Return the (x, y) coordinate for the center point of the cell that contains the specified text.  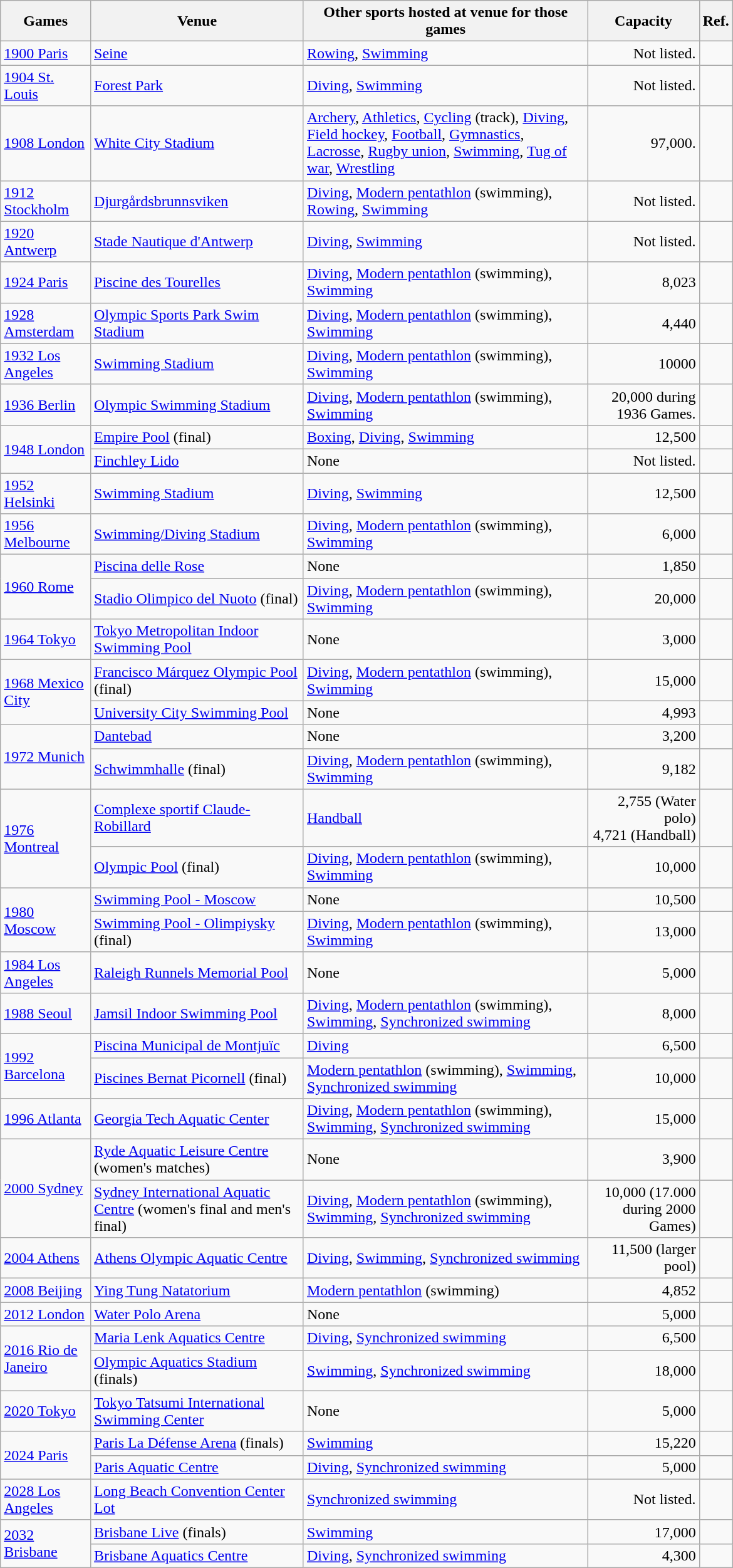
Water Polo Arena (197, 1314)
Games (46, 21)
1964 Tokyo (46, 639)
13,000 (643, 931)
Synchronized swimming (445, 1499)
1948 London (46, 449)
White City Stadium (197, 143)
Olympic Sports Park Swim Stadium (197, 323)
Tokyo Metropolitan Indoor Swimming Pool (197, 639)
1924 Paris (46, 282)
Raleigh Runnels Memorial Pool (197, 973)
2004 Athens (46, 1258)
3,000 (643, 639)
Rowing, Swimming (445, 53)
1952 Helsinki (46, 493)
Diving (445, 1045)
Djurgårdsbrunnsviken (197, 201)
10,000 (17.000 during 2000 Games) (643, 1209)
1920 Antwerp (46, 242)
Olympic Swimming Stadium (197, 405)
1992 Barcelona (46, 1065)
1932 Los Angeles (46, 363)
1936 Berlin (46, 405)
3,200 (643, 736)
15,220 (643, 1443)
Modern pentathlon (swimming), Swimming, Synchronized swimming (445, 1078)
Ref. (715, 21)
Piscina delle Rose (197, 567)
9,182 (643, 768)
Brisbane Aquatics Centre (197, 1555)
1912 Stockholm (46, 201)
1984 Los Angeles (46, 973)
Dantebad (197, 736)
2016 Rio de Janeiro (46, 1359)
4,300 (643, 1555)
Boxing, Diving, Swimming (445, 437)
Swimming, Synchronized swimming (445, 1370)
Olympic Pool (final) (197, 867)
Olympic Aquatics Stadium (finals) (197, 1370)
2020 Tokyo (46, 1411)
Swimming Pool - Moscow (197, 899)
1988 Seoul (46, 1013)
Athens Olympic Aquatic Centre (197, 1258)
Swimming Pool - Olimpiysky (final) (197, 931)
Other sports hosted at venue for those games (445, 21)
Diving, Swimming, Synchronized swimming (445, 1258)
6,000 (643, 534)
4,852 (643, 1290)
1960 Rome (46, 587)
17,000 (643, 1532)
Brisbane Live (finals) (197, 1532)
Empire Pool (final) (197, 437)
1900 Paris (46, 53)
Piscine des Tourelles (197, 282)
Paris Aquatic Centre (197, 1467)
Venue (197, 21)
3,900 (643, 1159)
Maria Lenk Aquatics Centre (197, 1338)
2028 Los Angeles (46, 1499)
1908 London (46, 143)
1904 St. Louis (46, 85)
Paris La Défense Arena (finals) (197, 1443)
2012 London (46, 1314)
Georgia Tech Aquatic Center (197, 1119)
Long Beach Convention Center Lot (197, 1499)
1928 Amsterdam (46, 323)
1976 Montreal (46, 839)
1968 Mexico City (46, 692)
8,023 (643, 282)
1972 Munich (46, 757)
Capacity (643, 21)
97,000. (643, 143)
2000 Sydney (46, 1188)
2,755 (Water polo)4,721 (Handball) (643, 818)
Piscina Municipal de Montjuïc (197, 1045)
2024 Paris (46, 1455)
10,500 (643, 899)
2008 Beijing (46, 1290)
Handball (445, 818)
1996 Atlanta (46, 1119)
Schwimmhalle (final) (197, 768)
Finchley Lido (197, 461)
1980 Moscow (46, 920)
Diving, Modern pentathlon (swimming), Rowing, Swimming (445, 201)
20,000 during 1936 Games. (643, 405)
18,000 (643, 1370)
Archery, Athletics, Cycling (track), Diving, Field hockey, Football, Gymnastics, Lacrosse, Rugby union, Swimming, Tug of war, Wrestling (445, 143)
20,000 (643, 599)
4,440 (643, 323)
Stade Nautique d'Antwerp (197, 242)
Ying Tung Natatorium (197, 1290)
8,000 (643, 1013)
Swimming/Diving Stadium (197, 534)
Sydney International Aquatic Centre (women's final and men's final) (197, 1209)
Francisco Márquez Olympic Pool (final) (197, 681)
Ryde Aquatic Leisure Centre (women's matches) (197, 1159)
2032 Brisbane (46, 1544)
Complexe sportif Claude-Robillard (197, 818)
4,993 (643, 713)
Forest Park (197, 85)
1,850 (643, 567)
University City Swimming Pool (197, 713)
1956 Melbourne (46, 534)
Stadio Olimpico del Nuoto (final) (197, 599)
Tokyo Tatsumi International Swimming Center (197, 1411)
Piscines Bernat Picornell (final) (197, 1078)
Jamsil Indoor Swimming Pool (197, 1013)
Modern pentathlon (swimming) (445, 1290)
Seine (197, 53)
11,500 (larger pool) (643, 1258)
10000 (643, 363)
